Output the (x, y) coordinate of the center of the cell containing the given text.  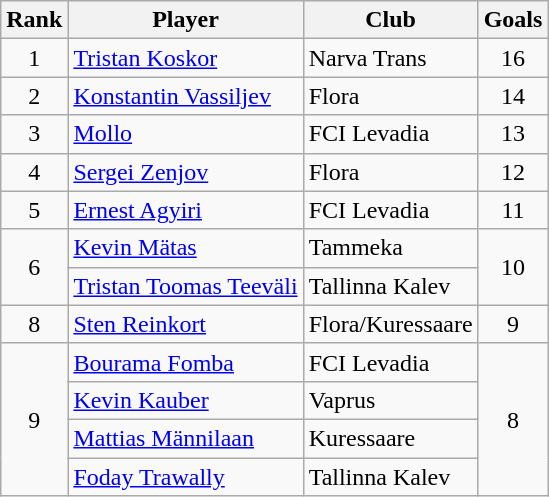
6 (34, 267)
Foday Trawally (186, 477)
Player (186, 20)
4 (34, 172)
Bourama Fomba (186, 362)
3 (34, 134)
16 (513, 58)
Goals (513, 20)
Flora/Kuressaare (390, 324)
Narva Trans (390, 58)
Sten Reinkort (186, 324)
5 (34, 210)
Kevin Mätas (186, 248)
Rank (34, 20)
11 (513, 210)
Kuressaare (390, 438)
14 (513, 96)
10 (513, 267)
Mollo (186, 134)
2 (34, 96)
12 (513, 172)
Tristan Koskor (186, 58)
Tammeka (390, 248)
Sergei Zenjov (186, 172)
Ernest Agyiri (186, 210)
Tristan Toomas Teeväli (186, 286)
Club (390, 20)
Vaprus (390, 400)
13 (513, 134)
Konstantin Vassiljev (186, 96)
Mattias Männilaan (186, 438)
Kevin Kauber (186, 400)
1 (34, 58)
